Capture the cell that displays the provided text and extract its (X, Y) central coordinate. 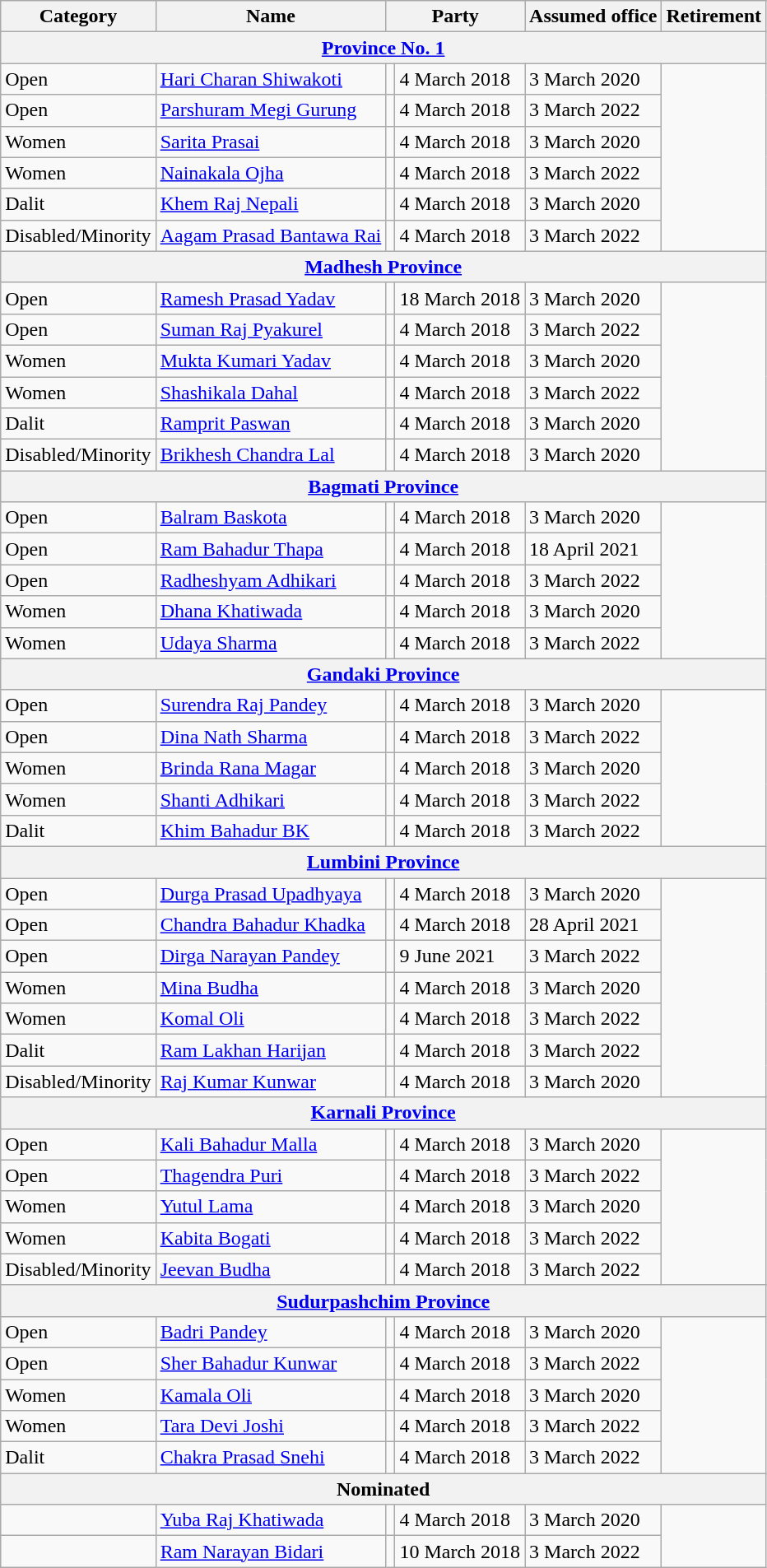
Ramprit Paswan (271, 424)
Category (78, 16)
Party (456, 16)
Radheshyam Adhikari (271, 580)
Yuba Raj Khatiwada (271, 1520)
Shashikala Dahal (271, 393)
Bagmati Province (383, 486)
18 April 2021 (593, 549)
Kamala Oli (271, 1395)
Ramesh Prasad Yadav (271, 298)
Suman Raj Pyakurel (271, 329)
Kali Bahadur Malla (271, 1144)
Nainakala Ojha (271, 173)
Udaya Sharma (271, 643)
Ram Narayan Bidari (271, 1552)
Thagendra Puri (271, 1175)
28 April 2021 (593, 925)
Sarita Prasai (271, 142)
Dirga Narayan Pandey (271, 956)
10 March 2018 (460, 1552)
Madhesh Province (383, 267)
Shanti Adhikari (271, 799)
Chakra Prasad Snehi (271, 1458)
Sher Bahadur Kunwar (271, 1363)
18 March 2018 (460, 298)
Dina Nath Sharma (271, 737)
Dhana Khatiwada (271, 612)
Nominated (383, 1489)
Komal Oli (271, 1019)
Balram Baskota (271, 518)
Lumbini Province (383, 862)
Surendra Raj Pandey (271, 705)
Badri Pandey (271, 1332)
Ram Bahadur Thapa (271, 549)
Gandaki Province (383, 674)
Tara Devi Joshi (271, 1426)
Ram Lakhan Harijan (271, 1050)
Retirement (714, 16)
Brinda Rana Magar (271, 768)
Brikhesh Chandra Lal (271, 455)
Sudurpashchim Province (383, 1300)
9 June 2021 (460, 956)
Province No. 1 (383, 48)
Aagam Prasad Bantawa Rai (271, 235)
Khim Bahadur BK (271, 831)
Raj Kumar Kunwar (271, 1082)
Mukta Kumari Yadav (271, 361)
Yutul Lama (271, 1207)
Assumed office (593, 16)
Mina Budha (271, 988)
Parshuram Megi Gurung (271, 110)
Hari Charan Shiwakoti (271, 79)
Kabita Bogati (271, 1238)
Khem Raj Nepali (271, 204)
Durga Prasad Upadhyaya (271, 893)
Jeevan Budha (271, 1269)
Karnali Province (383, 1113)
Chandra Bahadur Khadka (271, 925)
Name (271, 16)
